Search for the cell housing the specified text and yield its (X, Y) center coordinate. 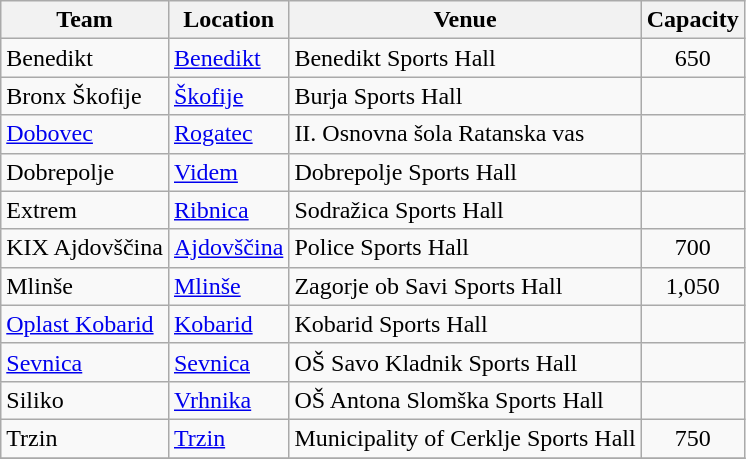
1,050 (692, 286)
Zagorje ob Savi Sports Hall (465, 286)
Benedikt Sports Hall (465, 58)
750 (692, 438)
Rogatec (228, 134)
Police Sports Hall (465, 248)
Location (228, 20)
Siliko (85, 400)
Capacity (692, 20)
Kobarid Sports Hall (465, 324)
Municipality of Cerklje Sports Hall (465, 438)
Dobrepolje (85, 172)
Bronx Škofije (85, 96)
OŠ Savo Kladnik Sports Hall (465, 362)
Team (85, 20)
Dobovec (85, 134)
Kobarid (228, 324)
Dobrepolje Sports Hall (465, 172)
Škofije (228, 96)
Vrhnika (228, 400)
Oplast Kobarid (85, 324)
KIX Ajdovščina (85, 248)
Videm (228, 172)
650 (692, 58)
Venue (465, 20)
700 (692, 248)
Ribnica (228, 210)
Burja Sports Hall (465, 96)
Ajdovščina (228, 248)
II. Osnovna šola Ratanska vas (465, 134)
Extrem (85, 210)
Sodražica Sports Hall (465, 210)
OŠ Antona Slomška Sports Hall (465, 400)
